Search for the cell housing the specified text and yield its (X, Y) center coordinate. 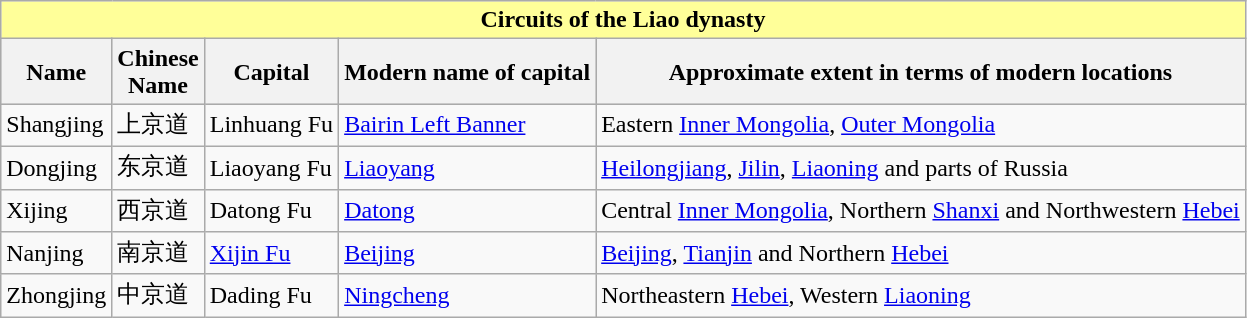
Approximate extent in terms of modern locations (921, 72)
Nanjing (56, 254)
Datong (468, 210)
Northeastern Hebei, Western Liaoning (921, 296)
Xijin Fu (271, 254)
Dongjing (56, 168)
Liaoyang Fu (271, 168)
Capital (271, 72)
Dading Fu (271, 296)
Beijing (468, 254)
上京道 (158, 126)
Zhongjing (56, 296)
Liaoyang (468, 168)
东京道 (158, 168)
Shangjing (56, 126)
Chinese Name (158, 72)
Xijing (56, 210)
Datong Fu (271, 210)
Circuits of the Liao dynasty (624, 20)
Linhuang Fu (271, 126)
Name (56, 72)
Eastern Inner Mongolia, Outer Mongolia (921, 126)
Central Inner Mongolia, Northern Shanxi and Northwestern Hebei (921, 210)
Ningcheng (468, 296)
中京道 (158, 296)
Heilongjiang, Jilin, Liaoning and parts of Russia (921, 168)
Bairin Left Banner (468, 126)
Modern name of capital (468, 72)
南京道 (158, 254)
Beijing, Tianjin and Northern Hebei (921, 254)
西京道 (158, 210)
